From the cell containing the given text, extract its center point as [X, Y] coordinate. 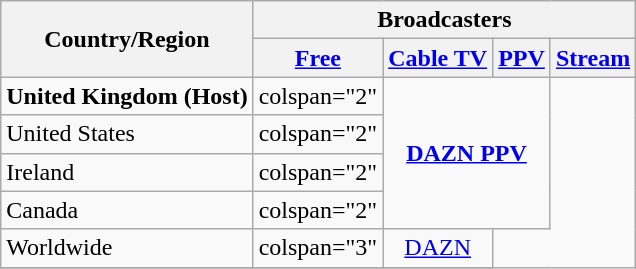
DAZN [438, 248]
Ireland [127, 172]
Stream [592, 58]
United States [127, 134]
Free [318, 58]
DAZN PPV [467, 153]
Canada [127, 210]
United Kingdom (Host) [127, 96]
colspan="3" [318, 248]
Cable TV [438, 58]
PPV [522, 58]
Broadcasters [444, 20]
Country/Region [127, 39]
Worldwide [127, 248]
